From the cell containing the given text, extract its center point as (X, Y) coordinate. 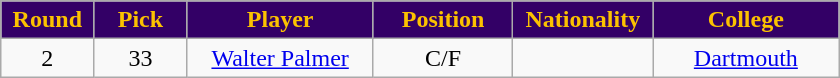
Player (280, 20)
Round (48, 20)
Nationality (583, 20)
College (746, 20)
Pick (140, 20)
Dartmouth (746, 58)
2 (48, 58)
Walter Palmer (280, 58)
Position (443, 20)
C/F (443, 58)
33 (140, 58)
